Locate the cell with the specified text and output its [x, y] center coordinate. 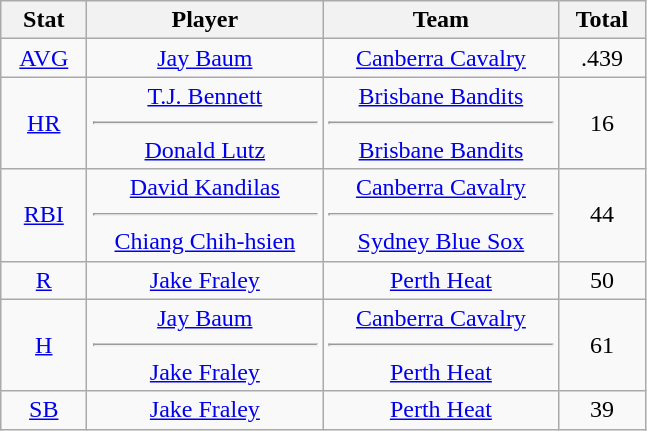
Total [602, 20]
Canberra Cavalry [441, 58]
61 [602, 345]
Jay Baum [205, 58]
RBI [44, 215]
R [44, 280]
HR [44, 123]
Canberra CavalryPerth Heat [441, 345]
Brisbane BanditsBrisbane Bandits [441, 123]
AVG [44, 58]
44 [602, 215]
Team [441, 20]
David KandilasChiang Chih-hsien [205, 215]
.439 [602, 58]
16 [602, 123]
Jay BaumJake Fraley [205, 345]
T.J. BennettDonald Lutz [205, 123]
Player [205, 20]
39 [602, 410]
50 [602, 280]
H [44, 345]
Canberra CavalrySydney Blue Sox [441, 215]
Stat [44, 20]
SB [44, 410]
